Return (X, Y) of the center of cell containing provided text 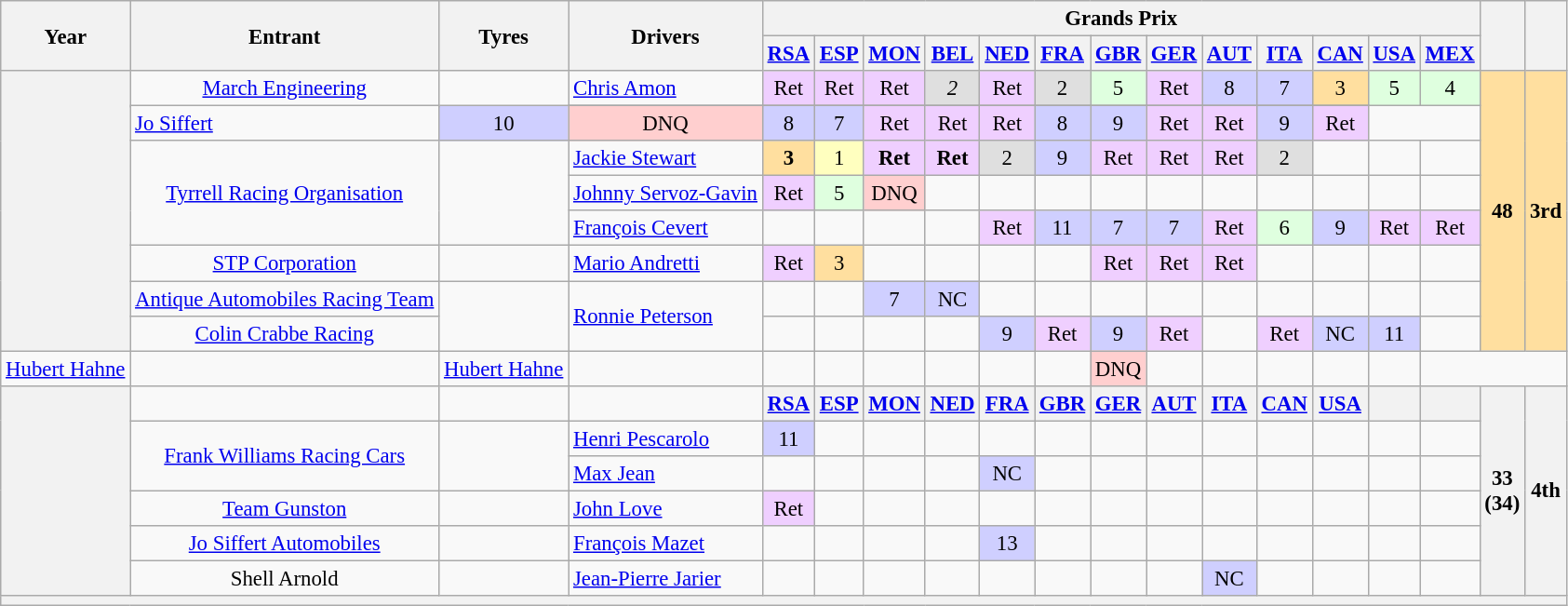
10 (504, 124)
Tyres (504, 35)
Frank Williams Racing Cars (285, 456)
Jackie Stewart (666, 158)
Chris Amon (666, 88)
48 (1502, 210)
Antique Automobiles Racing Team (285, 299)
STP Corporation (285, 263)
François Cevert (666, 228)
3rd (1547, 210)
Entrant (285, 35)
4 (1450, 88)
Drivers (666, 35)
1 (838, 158)
Henri Pescarolo (666, 438)
Ronnie Peterson (666, 316)
Johnny Servoz-Gavin (666, 194)
François Mazet (666, 544)
BEL (953, 54)
33(34) (1502, 491)
Jo Siffert (285, 124)
Tyrrell Racing Organisation (285, 194)
13 (1007, 544)
6 (1284, 228)
March Engineering (285, 88)
Jean-Pierre Jarier (666, 578)
4th (1547, 491)
Grands Prix (1120, 19)
John Love (666, 508)
Jo Siffert Automobiles (285, 544)
MEX (1450, 54)
Colin Crabbe Racing (285, 333)
Max Jean (666, 474)
Team Gunston (285, 508)
Mario Andretti (666, 263)
Shell Arnold (285, 578)
Year (65, 35)
